Scan for the cell matching the given text and deliver its (X, Y) coordinate at center. 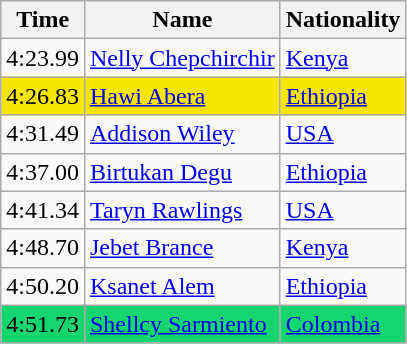
4:51.73 (43, 324)
4:26.83 (43, 96)
Taryn Rawlings (182, 210)
Colombia (343, 324)
Addison Wiley (182, 134)
Nationality (343, 20)
Nelly Chepchirchir (182, 58)
Time (43, 20)
Shellcy Sarmiento (182, 324)
Birtukan Degu (182, 172)
Name (182, 20)
4:37.00 (43, 172)
Jebet Brance (182, 248)
4:41.34 (43, 210)
4:50.20 (43, 286)
Ksanet Alem (182, 286)
Hawi Abera (182, 96)
4:48.70 (43, 248)
4:23.99 (43, 58)
4:31.49 (43, 134)
